Scan for the cell matching the given text and deliver its (X, Y) coordinate at center. 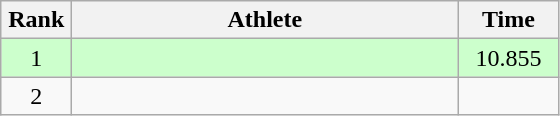
Athlete (265, 20)
10.855 (508, 58)
1 (36, 58)
Rank (36, 20)
Time (508, 20)
2 (36, 96)
